Return the (X, Y) coordinate for the center point of the cell that contains the specified text.  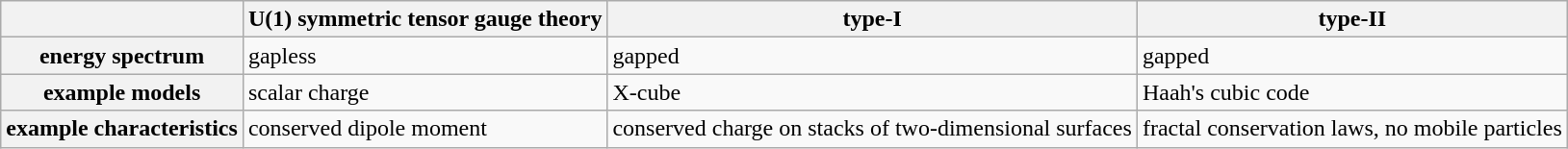
type-II (1351, 19)
scalar charge (425, 92)
energy spectrum (122, 56)
example models (122, 92)
type-I (872, 19)
fractal conservation laws, no mobile particles (1351, 129)
gapless (425, 56)
X-cube (872, 92)
example characteristics (122, 129)
Haah's cubic code (1351, 92)
conserved charge on stacks of two-dimensional surfaces (872, 129)
conserved dipole moment (425, 129)
U(1) symmetric tensor gauge theory (425, 19)
